Locate the cell with the specified text and output its (X, Y) center coordinate. 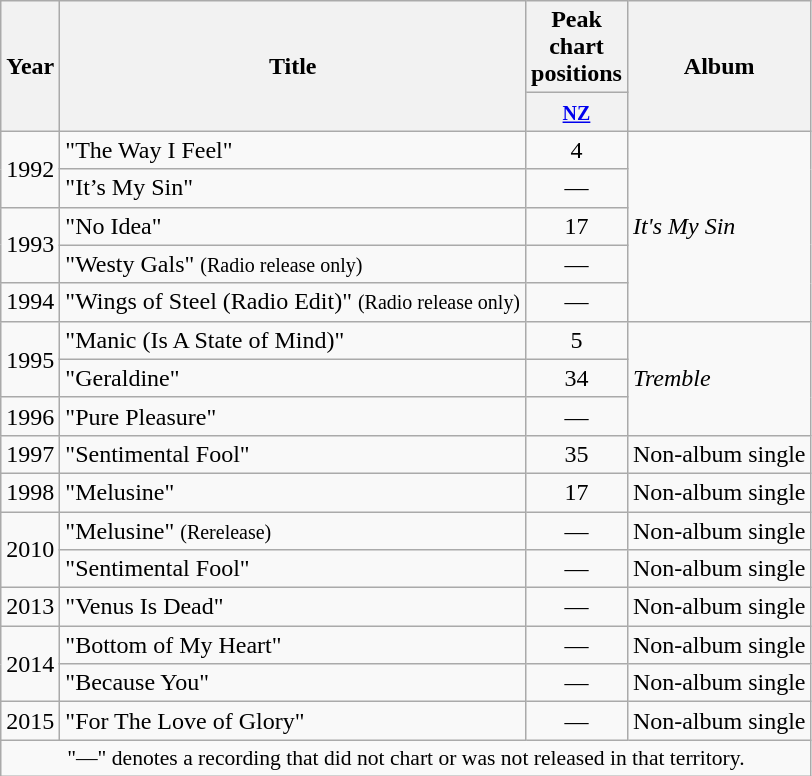
2013 (30, 607)
"—" denotes a recording that did not chart or was not released in that territory. (406, 758)
"Melusine" (293, 492)
1995 (30, 359)
"Because You" (293, 683)
4 (577, 150)
"Manic (Is A State of Mind)" (293, 340)
2010 (30, 550)
Tremble (719, 378)
1992 (30, 169)
1998 (30, 492)
"It’s My Sin" (293, 188)
"Pure Pleasure" (293, 416)
It's My Sin (719, 226)
"Venus Is Dead" (293, 607)
Year (30, 66)
"No Idea" (293, 226)
Title (293, 66)
1994 (30, 302)
"Westy Gals" (Radio release only) (293, 264)
"Geraldine" (293, 378)
Peak chart positions (577, 47)
2015 (30, 721)
Album (719, 66)
34 (577, 378)
5 (577, 340)
"Melusine" (Rerelease) (293, 531)
1993 (30, 245)
1996 (30, 416)
1997 (30, 454)
"The Way I Feel" (293, 150)
"Wings of Steel (Radio Edit)" (Radio release only) (293, 302)
"Bottom of My Heart" (293, 645)
"For The Love of Glory" (293, 721)
NZ (577, 112)
2014 (30, 664)
35 (577, 454)
